Output the [X, Y] coordinate of the center of the cell containing the given text.  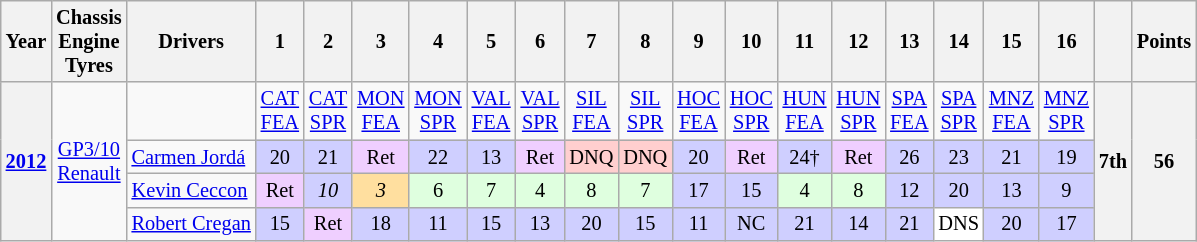
24† [805, 157]
MONFEA [380, 111]
Year [26, 41]
DNS [958, 224]
VALSPR [540, 111]
22 [438, 157]
SPASPR [958, 111]
GP3/10Renault [88, 162]
56 [1164, 162]
SILFEA [591, 111]
HUNSPR [858, 111]
SPAFEA [909, 111]
Points [1164, 41]
HUNFEA [805, 111]
7th [1113, 162]
SILSPR [645, 111]
Kevin Ceccon [192, 190]
5 [492, 41]
CATFEA [280, 111]
VALFEA [492, 111]
23 [958, 157]
1 [280, 41]
CATSPR [328, 111]
MNZFEA [1012, 111]
26 [909, 157]
16 [1066, 41]
Robert Cregan [192, 224]
19 [1066, 157]
18 [380, 224]
HOCFEA [698, 111]
NC [752, 224]
ChassisEngineTyres [88, 41]
Drivers [192, 41]
MNZSPR [1066, 111]
Carmen Jordá [192, 157]
MONSPR [438, 111]
2 [328, 41]
HOCSPR [752, 111]
2012 [26, 162]
